Detect which cell encompasses the target text, then output its (X, Y) center coordinate. 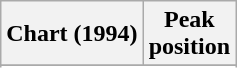
Chart (1994) (72, 34)
Peakposition (189, 34)
